Return [x, y] of the center of cell containing provided text 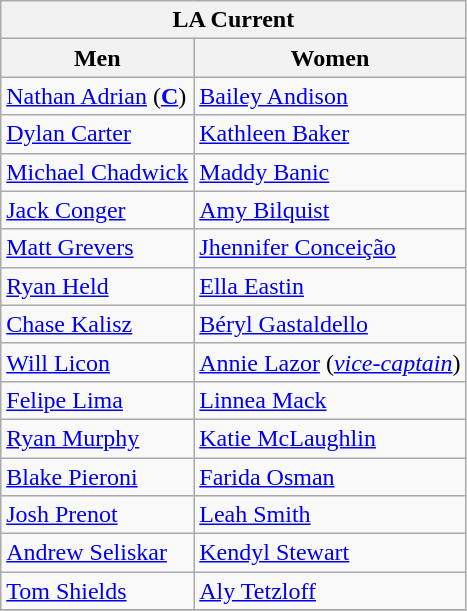
Men [98, 58]
Chase Kalisz [98, 324]
Bailey Andison [330, 96]
Josh Prenot [98, 515]
Jack Conger [98, 210]
Béryl Gastaldello [330, 324]
Ryan Held [98, 286]
Andrew Seliskar [98, 553]
LA Current [234, 20]
Dylan Carter [98, 134]
Matt Grevers [98, 248]
Ryan Murphy [98, 438]
Kathleen Baker [330, 134]
Tom Shields [98, 591]
Nathan Adrian (C) [98, 96]
Amy Bilquist [330, 210]
Farida Osman [330, 477]
Felipe Lima [98, 400]
Linnea Mack [330, 400]
Michael Chadwick [98, 172]
Maddy Banic [330, 172]
Katie McLaughlin [330, 438]
Kendyl Stewart [330, 553]
Blake Pieroni [98, 477]
Ella Eastin [330, 286]
Jhennifer Conceição [330, 248]
Will Licon [98, 362]
Aly Tetzloff [330, 591]
Annie Lazor (vice-captain) [330, 362]
Women [330, 58]
Leah Smith [330, 515]
